Return (x, y) of the center of cell containing provided text 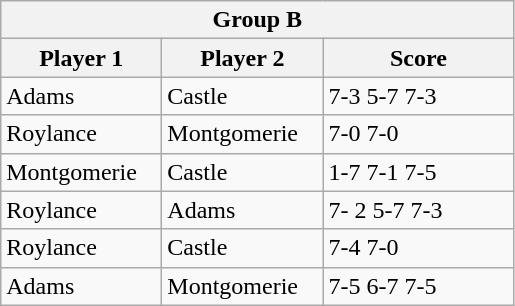
Player 1 (82, 58)
Group B (258, 20)
7-4 7-0 (418, 248)
7-0 7-0 (418, 134)
Player 2 (242, 58)
1-7 7-1 7-5 (418, 172)
7-3 5-7 7-3 (418, 96)
7- 2 5-7 7-3 (418, 210)
Score (418, 58)
7-5 6-7 7-5 (418, 286)
